Find where the given text appears and provide that cell's center as (X, Y) coordinate. 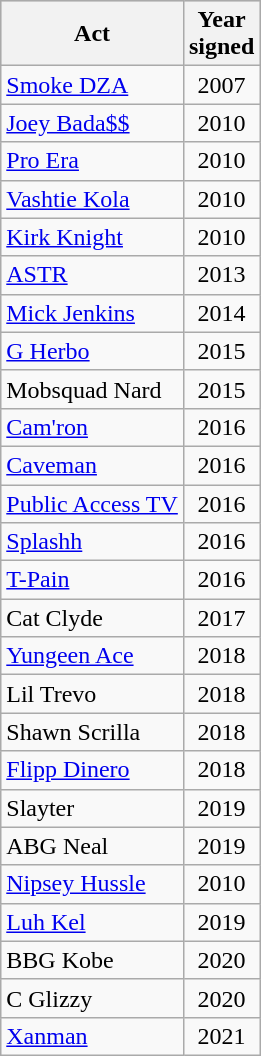
2013 (221, 275)
Caveman (92, 465)
BBG Kobe (92, 960)
Act (92, 34)
2021 (221, 1036)
Luh Kel (92, 922)
Cat Clyde (92, 618)
2007 (221, 85)
Cam'ron (92, 427)
Xanman (92, 1036)
Year signed (221, 34)
Joey Bada$$ (92, 123)
ABG Neal (92, 846)
Smoke DZA (92, 85)
Shawn Scrilla (92, 732)
Nipsey Hussle (92, 884)
Slayter (92, 808)
Splashh (92, 542)
Vashtie Kola (92, 199)
ASTR (92, 275)
C Glizzy (92, 998)
2014 (221, 313)
G Herbo (92, 351)
Pro Era (92, 161)
Mobsquad Nard (92, 389)
Mick Jenkins (92, 313)
Lil Trevo (92, 694)
Flipp Dinero (92, 770)
T-Pain (92, 580)
Public Access TV (92, 503)
Kirk Knight (92, 237)
Yungeen Ace (92, 656)
2017 (221, 618)
